Return [X, Y] of the center of cell containing provided text 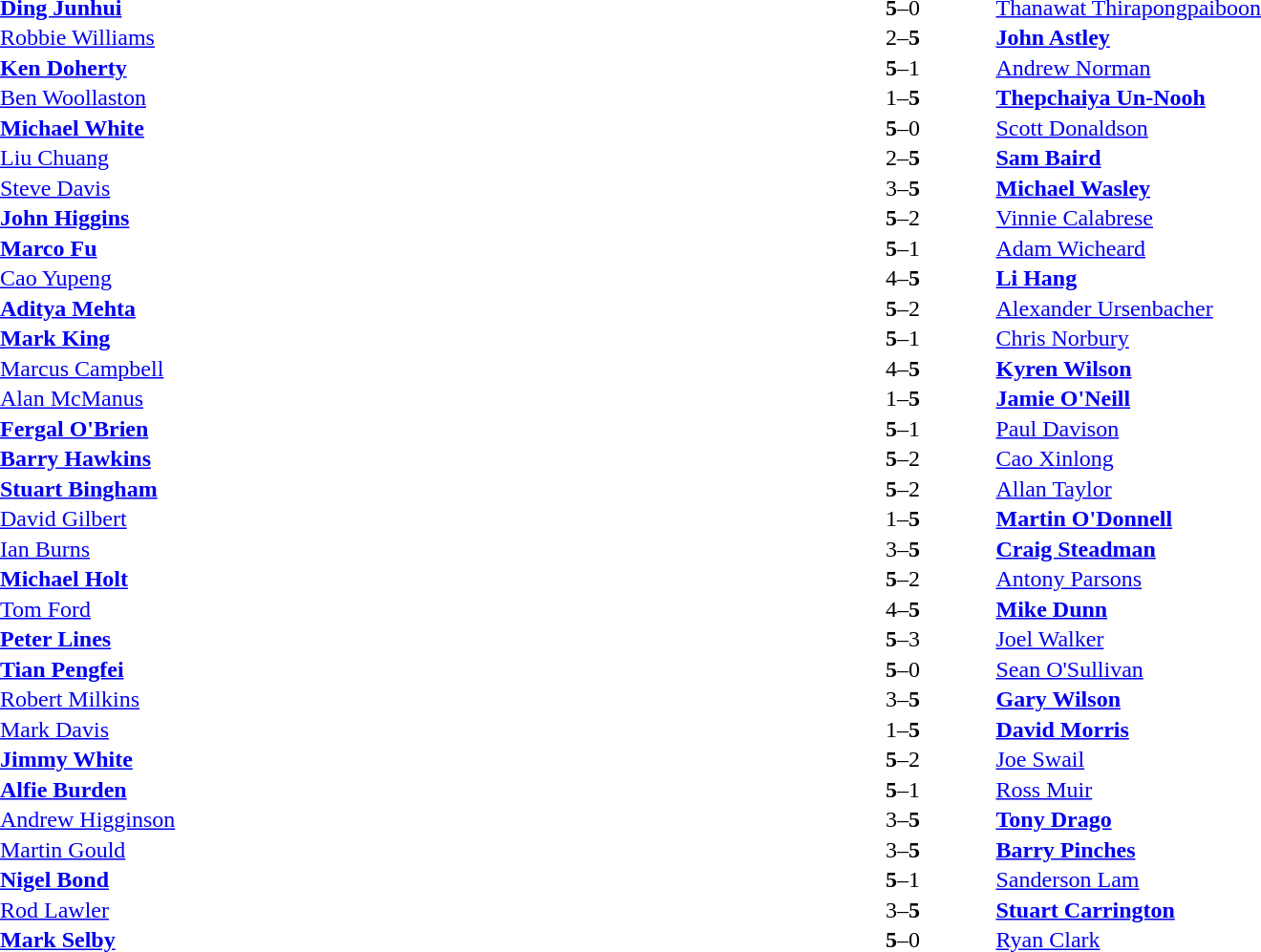
5–3 [902, 639]
